Capture the cell that displays the provided text and extract its [X, Y] central coordinate. 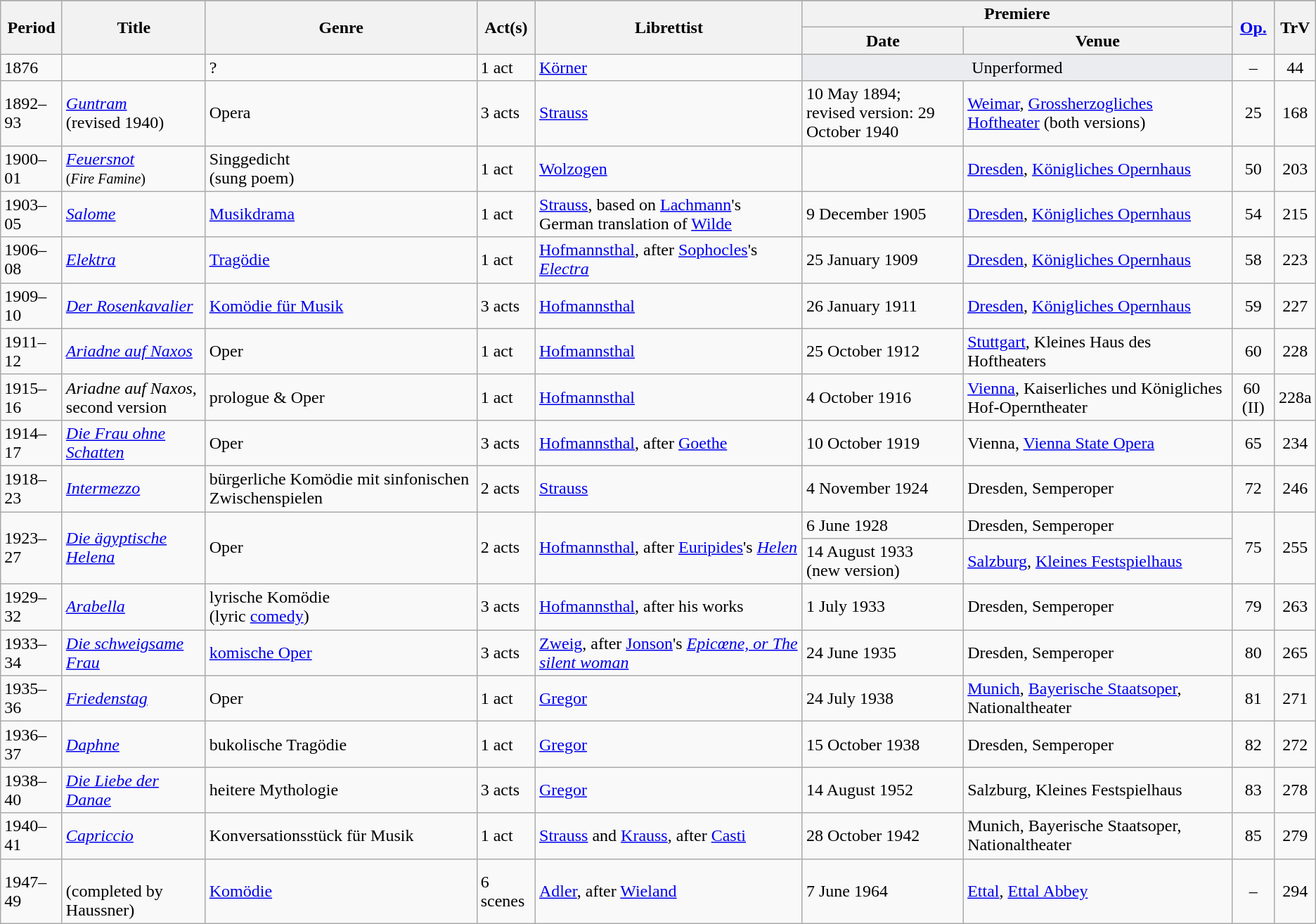
Librettist [669, 27]
26 January 1911 [883, 305]
Ettal, Ettal Abbey [1098, 891]
24 July 1938 [883, 699]
80 [1253, 653]
255 [1295, 548]
168 [1295, 113]
Komödie [341, 891]
9 December 1905 [883, 214]
komische Oper [341, 653]
Opera [341, 113]
14 August 1952 [883, 790]
TrV [1295, 27]
bukolische Tragödie [341, 744]
82 [1253, 744]
Premiere [1017, 14]
278 [1295, 790]
1 July 1933 [883, 608]
1933–34 [32, 653]
Hofmannsthal, after Goethe [669, 443]
263 [1295, 608]
1903–05 [32, 214]
Der Rosenkavalier [134, 305]
1914–17 [32, 443]
Daphne [134, 744]
10 October 1919 [883, 443]
Op. [1253, 27]
Strauss and Krauss, after Casti [669, 835]
1906–08 [32, 260]
272 [1295, 744]
Ariadne auf Naxos [134, 352]
25 [1253, 113]
Die Liebe der Danae [134, 790]
72 [1253, 488]
246 [1295, 488]
Unperformed [1017, 68]
1911–12 [32, 352]
Friedenstag [134, 699]
59 [1253, 305]
Period [32, 27]
Körner [669, 68]
Capriccio [134, 835]
Date [883, 41]
85 [1253, 835]
65 [1253, 443]
Venue [1098, 41]
1915–16 [32, 397]
Salome [134, 214]
Vienna, Vienna State Opera [1098, 443]
7 June 1964 [883, 891]
1892–93 [32, 113]
1923–27 [32, 548]
228a [1295, 397]
1936–37 [32, 744]
Hofmannsthal, after his works [669, 608]
6 scenes [506, 891]
prologue & Oper [341, 397]
10 May 1894;revised version: 29 October 1940 [883, 113]
294 [1295, 891]
1929–32 [32, 608]
265 [1295, 653]
Genre [341, 27]
Elektra [134, 260]
75 [1253, 548]
79 [1253, 608]
Act(s) [506, 27]
227 [1295, 305]
6 June 1928 [883, 525]
234 [1295, 443]
? [341, 68]
Wolzogen [669, 169]
60 [1253, 352]
Hofmannsthal, after Euripides's Helen [669, 548]
50 [1253, 169]
279 [1295, 835]
Strauss, based on Lachmann's German translation of Wilde [669, 214]
203 [1295, 169]
24 June 1935 [883, 653]
Hofmannsthal, after Sophocles's Electra [669, 260]
1935–36 [32, 699]
81 [1253, 699]
Komödie für Musik [341, 305]
215 [1295, 214]
bürgerliche Komödie mit sinfonischen Zwischenspielen [341, 488]
Konversationsstück für Musik [341, 835]
1876 [32, 68]
44 [1295, 68]
Zweig, after Jonson's Epicœne, or The silent woman [669, 653]
Feuersnot(Fire Famine) [134, 169]
54 [1253, 214]
15 October 1938 [883, 744]
heitere Mythologie [341, 790]
Title [134, 27]
(completed by Haussner) [134, 891]
Tragödie [341, 260]
Die ägyptische Helena [134, 548]
Guntram(revised 1940) [134, 113]
83 [1253, 790]
1909–10 [32, 305]
Adler, after Wieland [669, 891]
271 [1295, 699]
28 October 1942 [883, 835]
1947–49 [32, 891]
Die Frau ohne Schatten [134, 443]
Intermezzo [134, 488]
1940–41 [32, 835]
60 (II) [1253, 397]
25 October 1912 [883, 352]
1938–40 [32, 790]
228 [1295, 352]
1900–01 [32, 169]
Weimar, Grossherzogliches Hoftheater (both versions) [1098, 113]
Stuttgart, Kleines Haus des Hoftheaters [1098, 352]
Arabella [134, 608]
223 [1295, 260]
58 [1253, 260]
lyrische Komödie(lyric comedy) [341, 608]
Ariadne auf Naxos,second version [134, 397]
14 August 1933(new version) [883, 561]
25 January 1909 [883, 260]
4 November 1924 [883, 488]
Vienna, Kaiserliches und Königliches Hof-Operntheater [1098, 397]
Musikdrama [341, 214]
4 October 1916 [883, 397]
Singgedicht(sung poem) [341, 169]
1918–23 [32, 488]
Die schweigsame Frau [134, 653]
